Capture the cell that displays the provided text and extract its (X, Y) central coordinate. 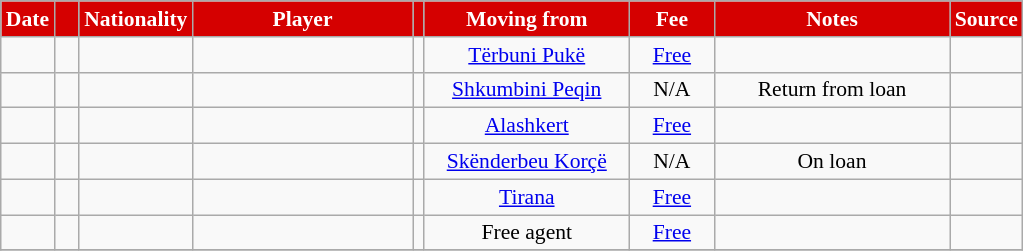
Skënderbeu Korçë (526, 162)
Tërbuni Pukë (526, 55)
Free agent (526, 233)
Source (986, 19)
On loan (832, 162)
Date (28, 19)
Notes (832, 19)
Fee (672, 19)
Nationality (136, 19)
Tirana (526, 197)
Return from loan (832, 90)
Alashkert (526, 126)
Player (302, 19)
Moving from (526, 19)
Shkumbini Peqin (526, 90)
